Pinpoint the cell where the given text exists, returning its [x, y] midpoint coordinate. 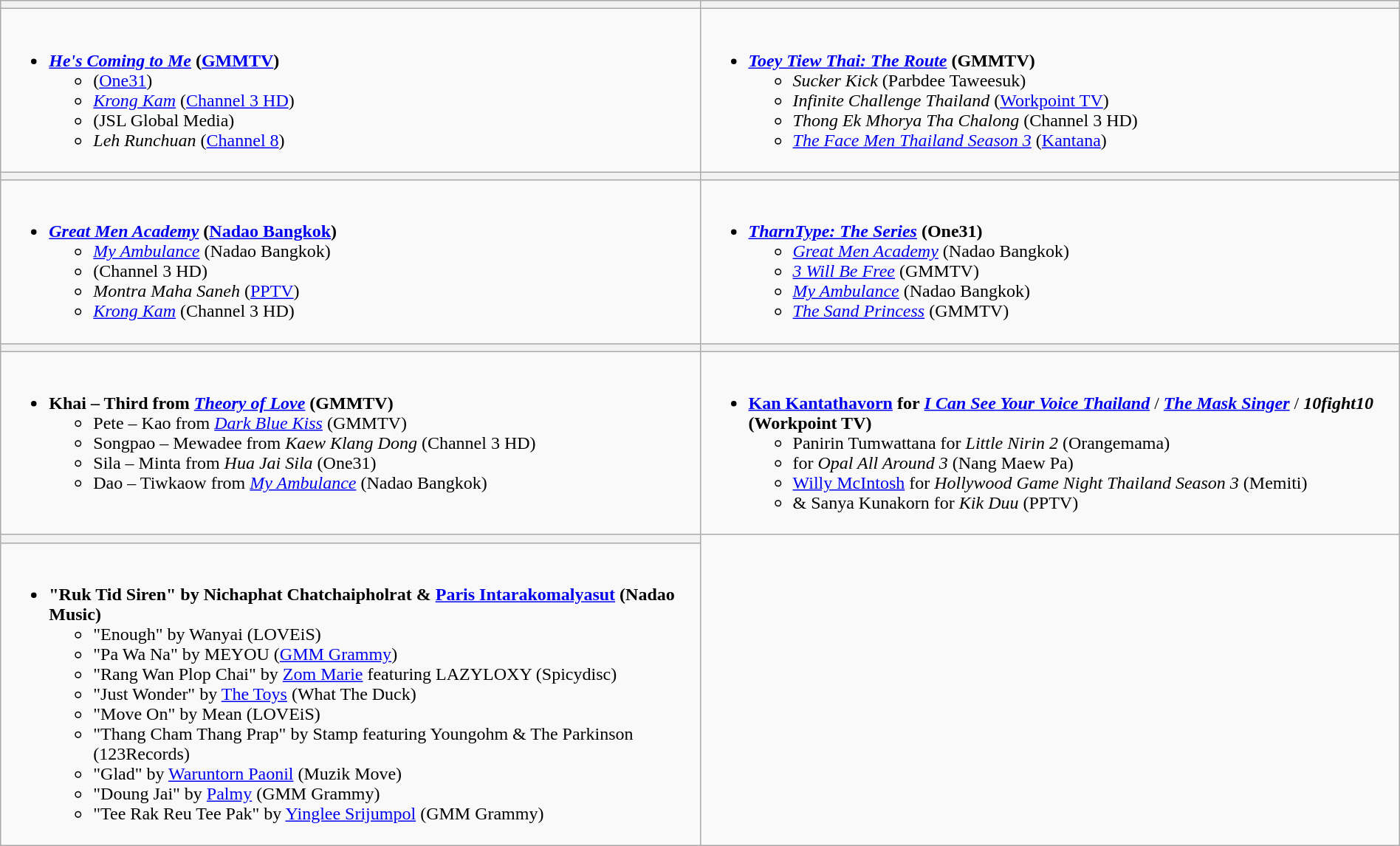
He's Coming to Me (GMMTV) (One31)Krong Kam (Channel 3 HD) (JSL Global Media)Leh Runchuan (Channel 8) [350, 90]
TharnType: The Series (One31)Great Men Academy (Nadao Bangkok)3 Will Be Free (GMMTV)My Ambulance (Nadao Bangkok)The Sand Princess (GMMTV) [1050, 261]
Great Men Academy (Nadao Bangkok)My Ambulance (Nadao Bangkok) (Channel 3 HD)Montra Maha Saneh (PPTV)Krong Kam (Channel 3 HD) [350, 261]
